Locate the cell with the specified text and output its [X, Y] center coordinate. 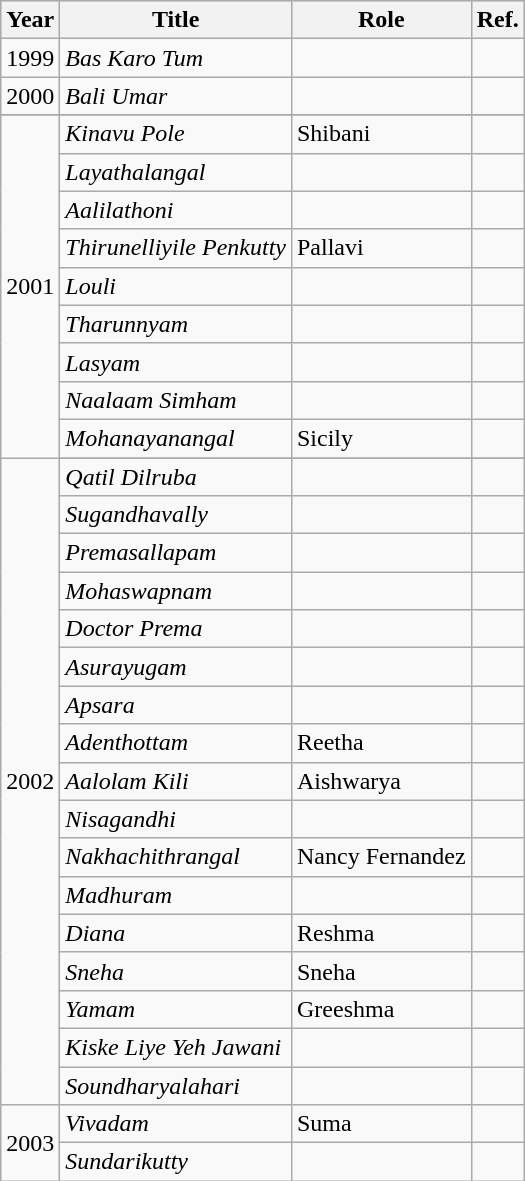
Thirunelliyile Penkutty [176, 248]
Soundharyalahari [176, 1085]
Nisagandhi [176, 819]
Shibani [381, 134]
Bali Umar [176, 96]
Sicily [381, 438]
Nancy Fernandez [381, 857]
1999 [30, 58]
Nakhachithrangal [176, 857]
Role [381, 20]
Kinavu Pole [176, 134]
Reetha [381, 743]
Aalilathoni [176, 210]
Yamam [176, 1009]
2002 [30, 782]
Qatil Dilruba [176, 477]
Aishwarya [381, 781]
Louli [176, 286]
Sundarikutty [176, 1162]
Vivadam [176, 1124]
Asurayugam [176, 667]
Pallavi [381, 248]
Doctor Prema [176, 629]
2000 [30, 96]
Aalolam Kili [176, 781]
Premasallapam [176, 553]
Suma [381, 1124]
Ref. [498, 20]
Tharunnyam [176, 324]
2003 [30, 1143]
Bas Karo Tum [176, 58]
2001 [30, 286]
Apsara [176, 705]
Title [176, 20]
Sugandhavally [176, 515]
Diana [176, 933]
Year [30, 20]
Layathalangal [176, 172]
Adenthottam [176, 743]
Naalaam Simham [176, 400]
Kiske Liye Yeh Jawani [176, 1047]
Reshma [381, 933]
Greeshma [381, 1009]
Madhuram [176, 895]
Mohanayanangal [176, 438]
Mohaswapnam [176, 591]
Lasyam [176, 362]
